Locate the cell with the specified text and output its (x, y) center coordinate. 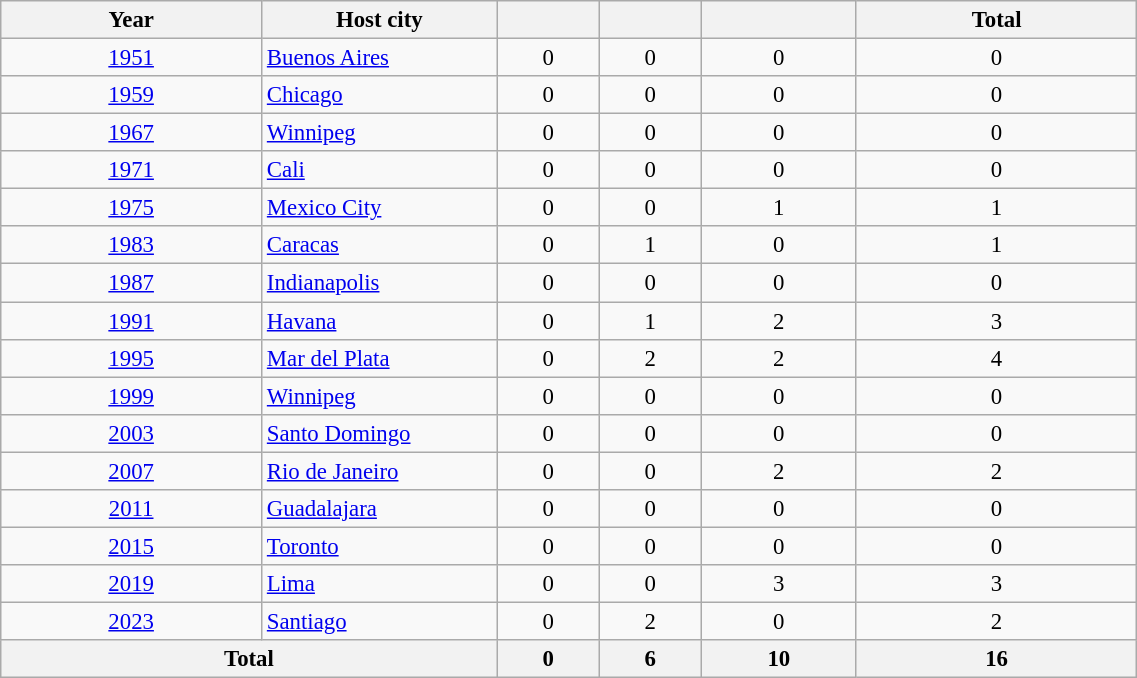
Mar del Plata (380, 358)
1987 (132, 283)
1959 (132, 95)
2019 (132, 584)
1971 (132, 170)
Lima (380, 584)
Year (132, 20)
Indianapolis (380, 283)
1983 (132, 245)
Havana (380, 321)
2003 (132, 433)
10 (778, 659)
4 (996, 358)
2007 (132, 471)
Guadalajara (380, 509)
Santiago (380, 621)
Cali (380, 170)
Chicago (380, 95)
Rio de Janeiro (380, 471)
1991 (132, 321)
1951 (132, 58)
1975 (132, 208)
Mexico City (380, 208)
Caracas (380, 245)
2011 (132, 509)
1999 (132, 396)
1995 (132, 358)
Santo Domingo (380, 433)
Host city (380, 20)
Buenos Aires (380, 58)
2015 (132, 546)
1967 (132, 133)
2023 (132, 621)
6 (650, 659)
Toronto (380, 546)
16 (996, 659)
